Pinpoint the cell where the given text exists, returning its [X, Y] midpoint coordinate. 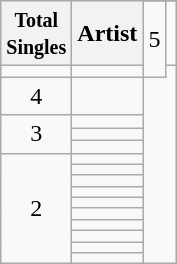
2 [36, 208]
5 [154, 39]
3 [36, 134]
Artist [108, 34]
TotalSingles [36, 34]
4 [36, 96]
